Pinpoint the cell where the given text exists, returning its [x, y] midpoint coordinate. 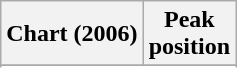
Peakposition [189, 34]
Chart (2006) [72, 34]
